Identify which cell holds the provided text, then report its (x, y) central coordinate. 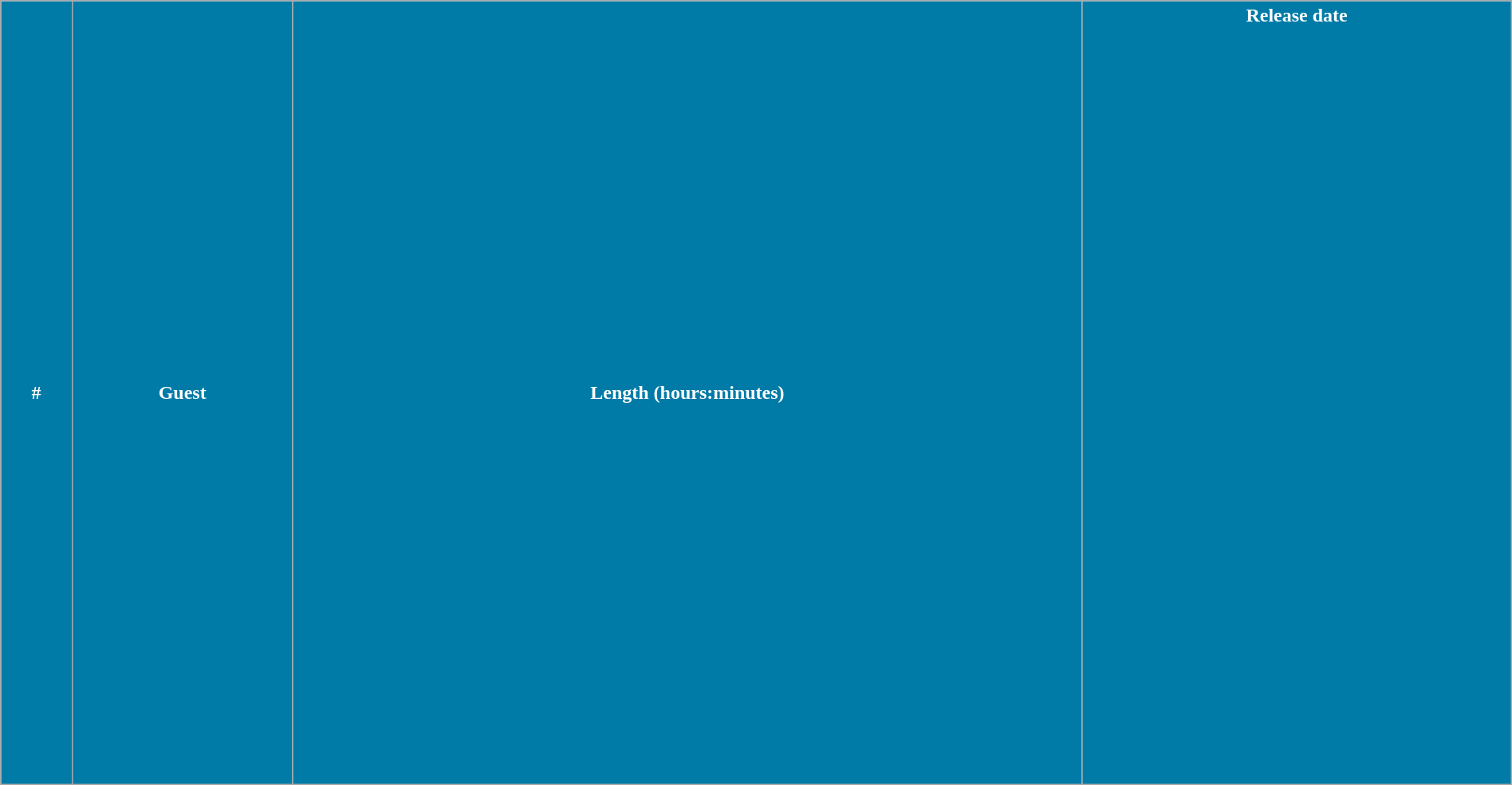
Length (hours:minutes) (687, 392)
Guest (182, 392)
Release date (1297, 392)
# (37, 392)
